Provide the [X, Y] coordinate of the cell's center where the given text is located.  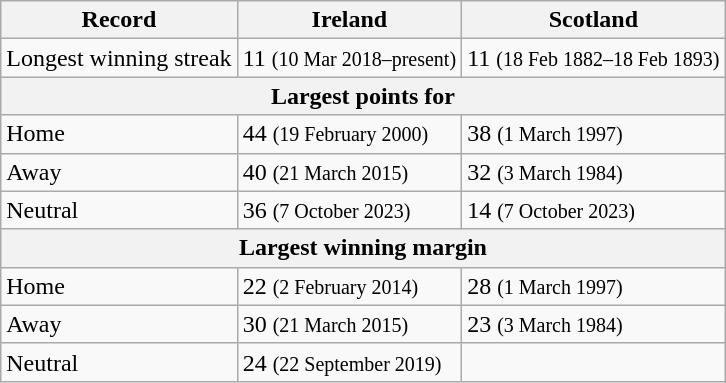
32 (3 March 1984) [594, 172]
38 (1 March 1997) [594, 134]
Ireland [350, 20]
Scotland [594, 20]
11 (18 Feb 1882–18 Feb 1893) [594, 58]
24 (22 September 2019) [350, 362]
Longest winning streak [119, 58]
40 (21 March 2015) [350, 172]
11 (10 Mar 2018–present) [350, 58]
44 (19 February 2000) [350, 134]
22 (2 February 2014) [350, 286]
30 (21 March 2015) [350, 324]
Largest points for [363, 96]
14 (7 October 2023) [594, 210]
36 (7 October 2023) [350, 210]
23 (3 March 1984) [594, 324]
Largest winning margin [363, 248]
Record [119, 20]
28 (1 March 1997) [594, 286]
